Return (x, y) of the center of cell containing provided text 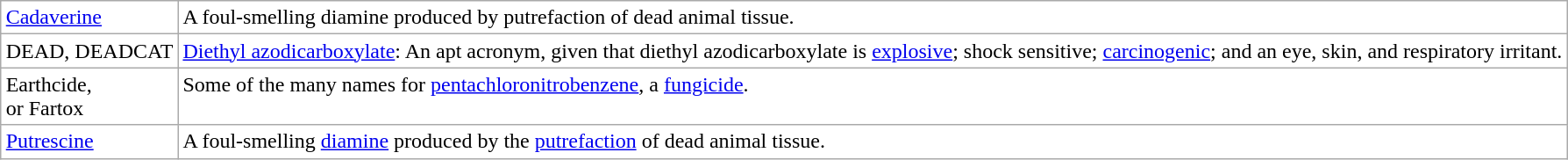
Some of the many names for pentachloronitrobenzene, a fungicide. (873, 97)
DEAD, DEADCAT (89, 51)
Cadaverine (89, 18)
Earthcide,or Fartox (89, 97)
A foul-smelling diamine produced by putrefaction of dead animal tissue. (873, 18)
Putrescine (89, 142)
A foul-smelling diamine produced by the putrefaction of dead animal tissue. (873, 142)
